Extract the [x, y] coordinate from the center of the cell holding the provided text.  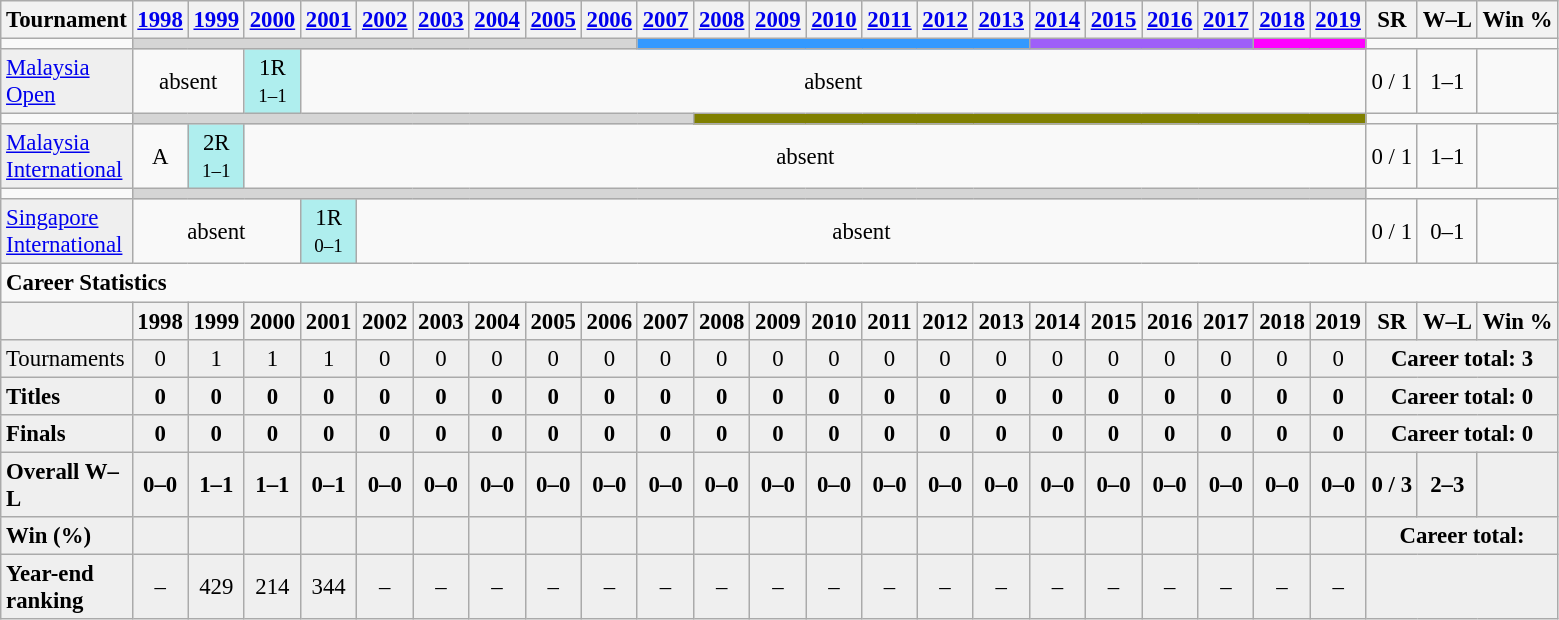
Year-end ranking [66, 586]
Malaysia International [66, 156]
214 [272, 586]
Win (%) [66, 536]
Singapore International [66, 232]
Tournament [66, 20]
429 [216, 586]
Career total: [1462, 536]
1R1–1 [272, 82]
344 [328, 586]
2R1–1 [216, 156]
A [160, 156]
1R0–1 [328, 232]
Tournaments [66, 358]
Titles [66, 396]
Career Statistics [780, 283]
Malaysia Open [66, 82]
Overall W–L [66, 484]
Career total: 3 [1462, 358]
Finals [66, 433]
2–3 [1447, 484]
0 / 3 [1392, 484]
